Output the [X, Y] coordinate of the center of the cell containing the given text.  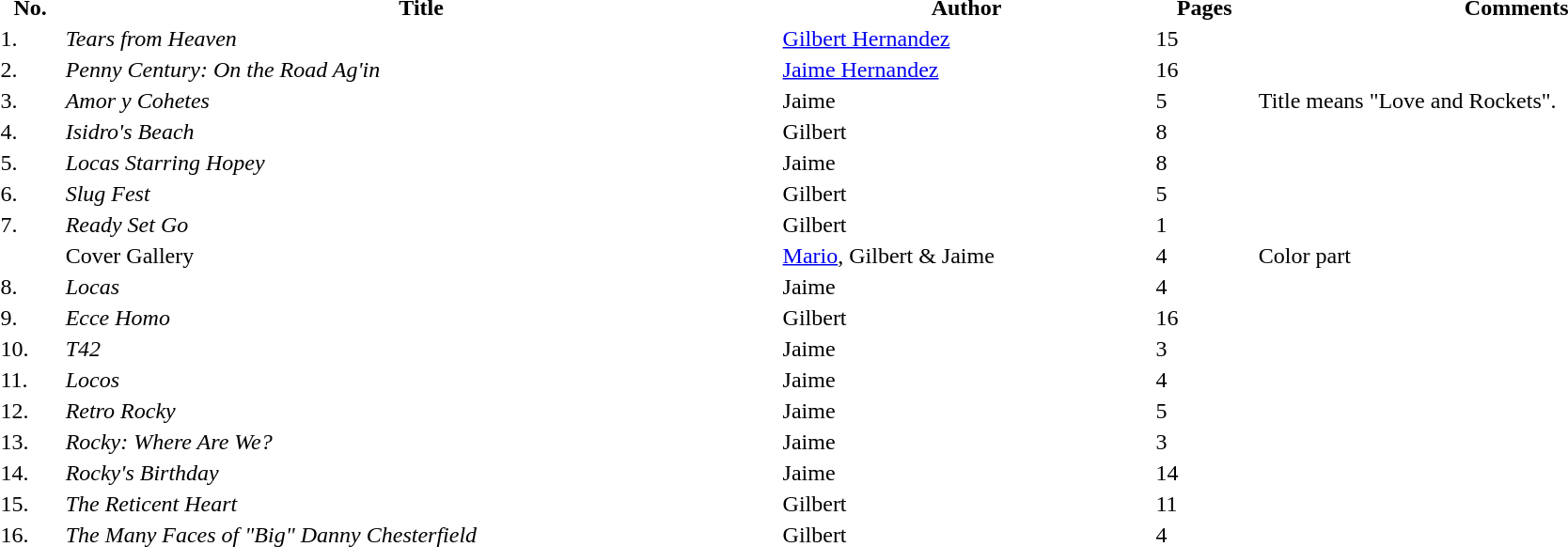
14 [1204, 473]
Slug Fest [421, 194]
Gilbert Hernandez [966, 39]
11 [1204, 504]
Amor y Cohetes [421, 101]
Tears from Heaven [421, 39]
T42 [421, 349]
Jaime Hernandez [966, 70]
Mario, Gilbert & Jaime [966, 256]
Rocky: Where Are We? [421, 442]
Locas Starring Hopey [421, 163]
Cover Gallery [421, 256]
1 [1204, 225]
The Reticent Heart [421, 504]
Locos [421, 380]
Penny Century: On the Road Ag'in [421, 70]
Rocky's Birthday [421, 473]
Ecce Homo [421, 318]
15 [1204, 39]
Locas [421, 287]
Isidro's Beach [421, 132]
Retro Rocky [421, 411]
Ready Set Go [421, 225]
